Search for the cell housing the specified text and yield its [X, Y] center coordinate. 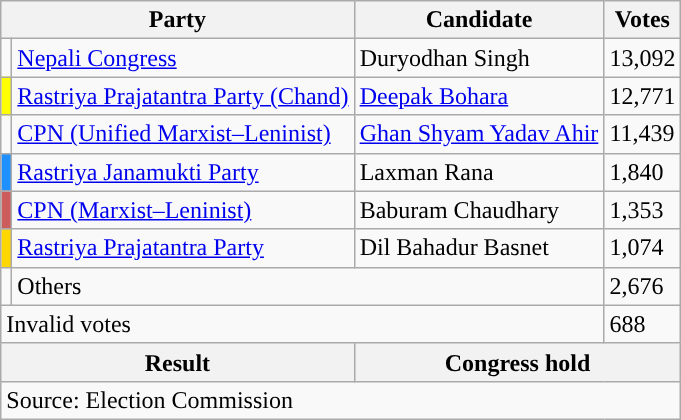
Ghan Shyam Yadav Ahir [479, 134]
Rastriya Prajatantra Party (Chand) [183, 96]
Candidate [479, 20]
Nepali Congress [183, 58]
Votes [642, 20]
Others [308, 286]
Invalid votes [302, 324]
11,439 [642, 134]
Result [178, 362]
Congress hold [518, 362]
1,074 [642, 248]
Dil Bahadur Basnet [479, 248]
2,676 [642, 286]
688 [642, 324]
CPN (Unified Marxist–Leninist) [183, 134]
Deepak Bohara [479, 96]
1,840 [642, 172]
Baburam Chaudhary [479, 210]
12,771 [642, 96]
Rastriya Janamukti Party [183, 172]
Source: Election Commission [341, 400]
1,353 [642, 210]
CPN (Marxist–Leninist) [183, 210]
Rastriya Prajatantra Party [183, 248]
Duryodhan Singh [479, 58]
13,092 [642, 58]
Laxman Rana [479, 172]
Party [178, 20]
